Detect which cell encompasses the target text, then output its (X, Y) center coordinate. 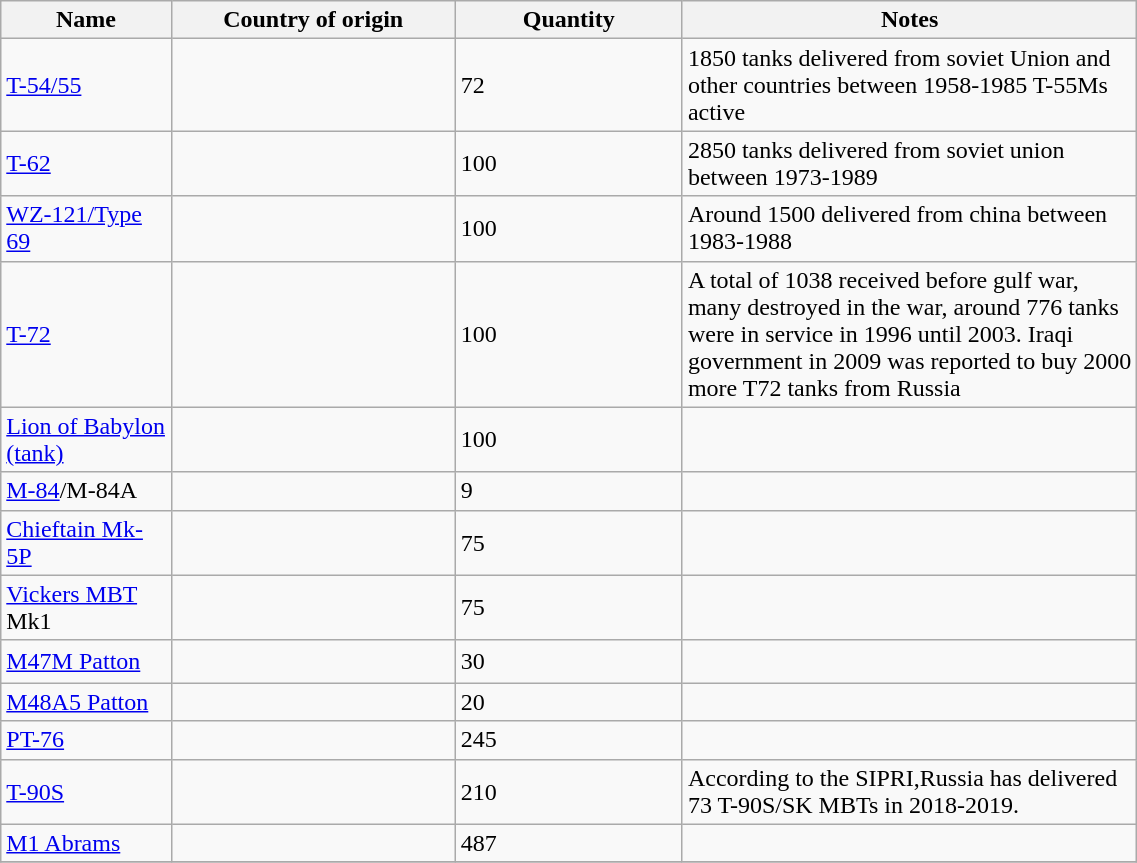
487 (568, 843)
Chieftain Mk-5P (86, 542)
T-90S (86, 792)
1850 tanks delivered from soviet Union and other countries between 1958-1985 T-55Ms active (909, 85)
T-72 (86, 334)
According to the SIPRI,Russia has delivered 73 T-90S/SK MBTs in 2018-2019. (909, 792)
T-54/55 (86, 85)
20 (568, 702)
Vickers MBT Mk1 (86, 608)
Country of origin (313, 20)
M48A5 Patton (86, 702)
2850 tanks delivered from soviet union between 1973-1989 (909, 164)
PT-76 (86, 740)
Name (86, 20)
M-84/M-84A (86, 491)
Notes (909, 20)
72 (568, 85)
30 (568, 662)
Around 1500 delivered from china between 1983-1988 (909, 228)
M1 Abrams (86, 843)
9 (568, 491)
210 (568, 792)
WZ-121/Type 69 (86, 228)
M47M Patton (86, 662)
Lion of Babylon (tank) (86, 440)
Quantity (568, 20)
245 (568, 740)
T-62 (86, 164)
